For the text-containing cell, return its midpoint in (X, Y) coordinate format. 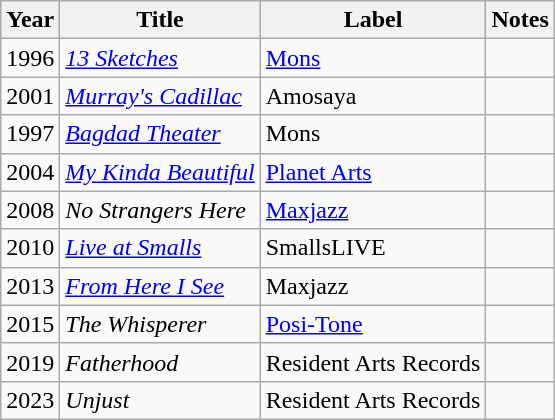
2008 (30, 210)
2019 (30, 362)
The Whisperer (160, 324)
Posi-Tone (373, 324)
Amosaya (373, 96)
2001 (30, 96)
Notes (520, 20)
Unjust (160, 400)
Fatherhood (160, 362)
2015 (30, 324)
2013 (30, 286)
13 Sketches (160, 58)
2023 (30, 400)
Live at Smalls (160, 248)
1996 (30, 58)
From Here I See (160, 286)
No Strangers Here (160, 210)
Label (373, 20)
Bagdad Theater (160, 134)
Murray's Cadillac (160, 96)
My Kinda Beautiful (160, 172)
Year (30, 20)
1997 (30, 134)
Title (160, 20)
2010 (30, 248)
SmallsLIVE (373, 248)
Planet Arts (373, 172)
2004 (30, 172)
